Provide the (x, y) coordinate of the cell's center where the given text is located.  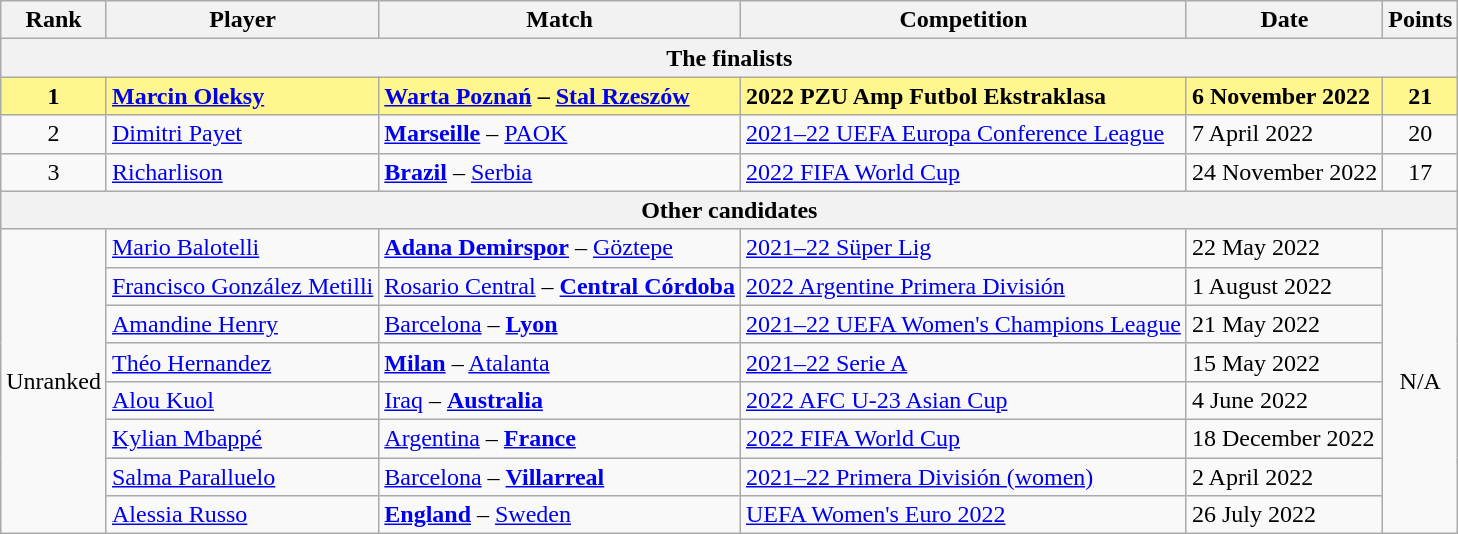
England – Sweden (560, 515)
The finalists (730, 58)
2021–22 UEFA Europa Conference League (963, 134)
Rank (54, 20)
1 (54, 96)
Barcelona – Villarreal (560, 477)
Unranked (54, 381)
Francisco González Metilli (242, 286)
Kylian Mbappé (242, 438)
3 (54, 172)
Other candidates (730, 210)
Competition (963, 20)
Date (1284, 20)
Alessia Russo (242, 515)
UEFA Women's Euro 2022 (963, 515)
Argentina – France (560, 438)
Milan – Atalanta (560, 362)
Points (1420, 20)
Mario Balotelli (242, 248)
N/A (1420, 381)
Amandine Henry (242, 324)
22 May 2022 (1284, 248)
15 May 2022 (1284, 362)
2022 Argentine Primera División (963, 286)
21 (1420, 96)
2021–22 UEFA Women's Champions League (963, 324)
Marseille – PAOK (560, 134)
Dimitri Payet (242, 134)
18 December 2022 (1284, 438)
24 November 2022 (1284, 172)
Warta Poznań – Stal Rzeszów (560, 96)
2021–22 Primera División (women) (963, 477)
2022 PZU Amp Futbol Ekstraklasa (963, 96)
Salma Paralluelo (242, 477)
20 (1420, 134)
Marcin Oleksy (242, 96)
2021–22 Serie A (963, 362)
Richarlison (242, 172)
Match (560, 20)
2 April 2022 (1284, 477)
2022 AFC U-23 Asian Cup (963, 400)
21 May 2022 (1284, 324)
Barcelona – Lyon (560, 324)
2 (54, 134)
26 July 2022 (1284, 515)
Théo Hernandez (242, 362)
7 April 2022 (1284, 134)
Alou Kuol (242, 400)
1 August 2022 (1284, 286)
Brazil – Serbia (560, 172)
6 November 2022 (1284, 96)
2021–22 Süper Lig (963, 248)
Iraq – Australia (560, 400)
Player (242, 20)
4 June 2022 (1284, 400)
Rosario Central – Central Córdoba (560, 286)
17 (1420, 172)
Adana Demirspor – Göztepe (560, 248)
